Return the (X, Y) coordinate for the center point of the cell that contains the specified text.  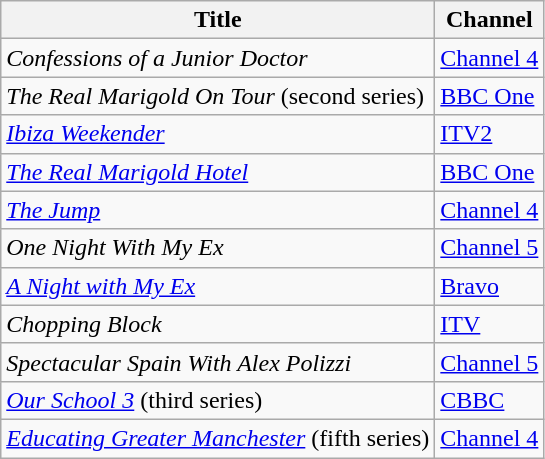
A Night with My Ex (218, 286)
ITV2 (490, 134)
The Jump (218, 210)
ITV (490, 324)
CBBC (490, 400)
Channel (490, 20)
One Night With My Ex (218, 248)
Ibiza Weekender (218, 134)
Bravo (490, 286)
Chopping Block (218, 324)
The Real Marigold On Tour (second series) (218, 96)
The Real Marigold Hotel (218, 172)
Educating Greater Manchester (fifth series) (218, 438)
Spectacular Spain With Alex Polizzi (218, 362)
Title (218, 20)
Confessions of a Junior Doctor (218, 58)
Our School 3 (third series) (218, 400)
